Return the (x, y) coordinate for the center point of the cell that contains the specified text.  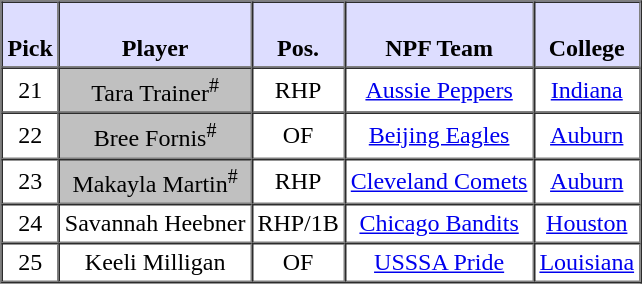
Cleveland Comets (440, 180)
USSSA Pride (440, 262)
Player (156, 35)
Louisiana (586, 262)
Keeli Milligan (156, 262)
Chicago Bandits (440, 224)
23 (30, 180)
Tara Trainer# (156, 90)
25 (30, 262)
Savannah Heebner (156, 224)
College (586, 35)
Houston (586, 224)
NPF Team (440, 35)
RHP/1B (298, 224)
21 (30, 90)
22 (30, 136)
Aussie Peppers (440, 90)
Bree Fornis# (156, 136)
Indiana (586, 90)
Pick (30, 35)
Makayla Martin# (156, 180)
Beijing Eagles (440, 136)
Pos. (298, 35)
24 (30, 224)
